Return (x, y) of the center of cell containing provided text 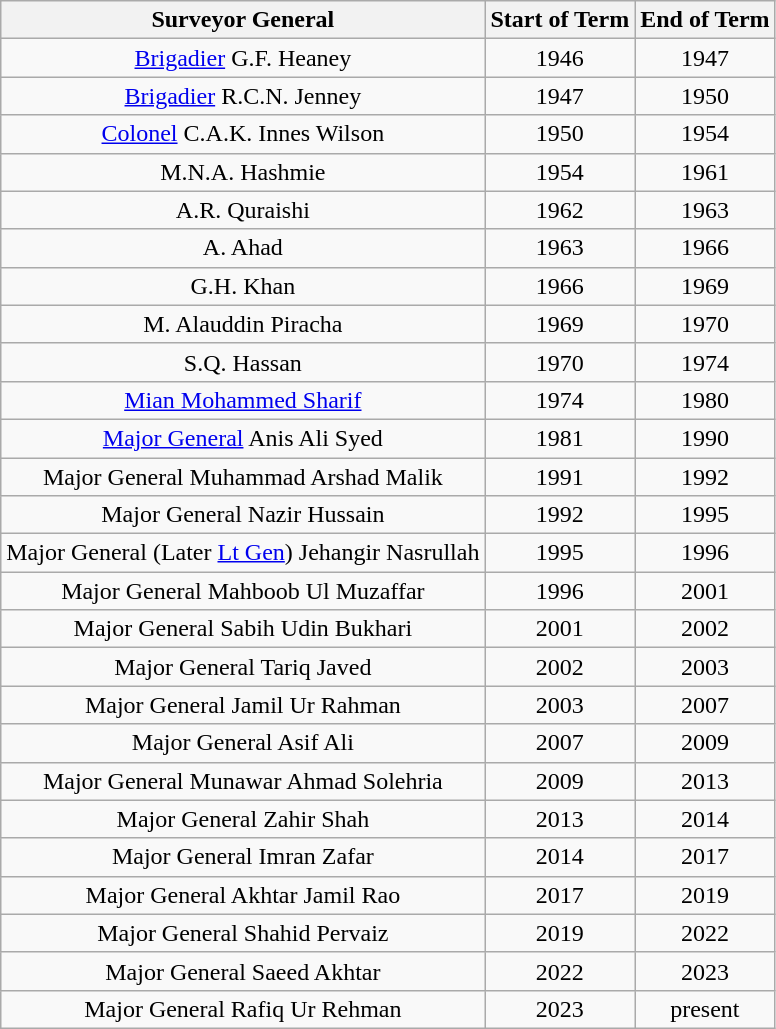
M. Alauddin Piracha (243, 324)
End of Term (705, 20)
A.R. Quraishi (243, 210)
Surveyor General (243, 20)
Brigadier G.F. Heaney (243, 58)
Major General Imran Zafar (243, 857)
S.Q. Hassan (243, 362)
G.H. Khan (243, 286)
1980 (705, 400)
Major General Munawar Ahmad Solehria (243, 781)
1991 (560, 477)
Major General Sabih Udin Bukhari (243, 629)
Major General Anis Ali Syed (243, 438)
present (705, 1009)
A. Ahad (243, 248)
1962 (560, 210)
Major General Muhammad Arshad Malik (243, 477)
Major General Rafiq Ur Rehman (243, 1009)
M.N.A. Hashmie (243, 172)
Major General Zahir Shah (243, 819)
Major General Jamil Ur Rahman (243, 705)
Major General Saeed Akhtar (243, 971)
Major General Asif Ali (243, 743)
Major General Akhtar Jamil Rao (243, 895)
Start of Term (560, 20)
1990 (705, 438)
Major General Shahid Pervaiz (243, 933)
Colonel C.A.K. Innes Wilson (243, 134)
1946 (560, 58)
1981 (560, 438)
Major General Nazir Hussain (243, 515)
Major General (Later Lt Gen) Jehangir Nasrullah (243, 553)
Major General Tariq Javed (243, 667)
Mian Mohammed Sharif (243, 400)
Major General Mahboob Ul Muzaffar (243, 591)
Brigadier R.C.N. Jenney (243, 96)
1961 (705, 172)
